Find where the given text appears and provide that cell's center as (x, y) coordinate. 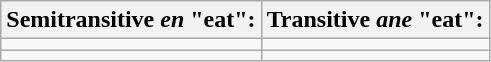
Transitive ane "eat": (375, 20)
Semitransitive en "eat": (131, 20)
